Capture the cell that displays the provided text and extract its [x, y] central coordinate. 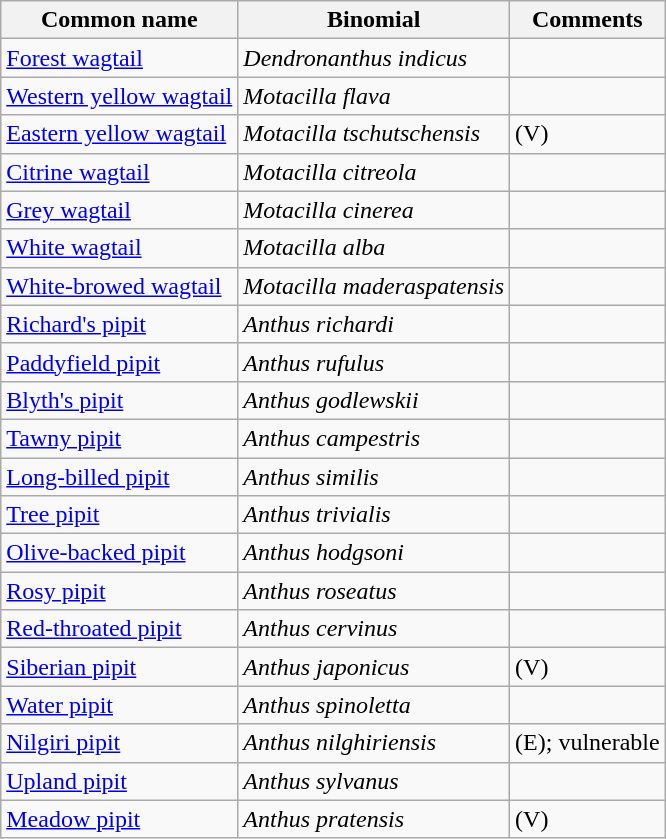
Water pipit [120, 705]
Tawny pipit [120, 438]
Tree pipit [120, 515]
Anthus nilghiriensis [374, 743]
Red-throated pipit [120, 629]
Motacilla tschutschensis [374, 134]
Dendronanthus indicus [374, 58]
Motacilla maderaspatensis [374, 286]
Blyth's pipit [120, 400]
Anthus rufulus [374, 362]
Western yellow wagtail [120, 96]
White wagtail [120, 248]
Motacilla flava [374, 96]
Olive-backed pipit [120, 553]
Siberian pipit [120, 667]
Long-billed pipit [120, 477]
Eastern yellow wagtail [120, 134]
Forest wagtail [120, 58]
Motacilla cinerea [374, 210]
Comments [588, 20]
Upland pipit [120, 781]
Anthus similis [374, 477]
Anthus roseatus [374, 591]
Anthus cervinus [374, 629]
Nilgiri pipit [120, 743]
Binomial [374, 20]
Citrine wagtail [120, 172]
Grey wagtail [120, 210]
Richard's pipit [120, 324]
Motacilla citreola [374, 172]
Anthus japonicus [374, 667]
White-browed wagtail [120, 286]
Anthus godlewskii [374, 400]
Anthus sylvanus [374, 781]
Anthus pratensis [374, 819]
Anthus hodgsoni [374, 553]
Rosy pipit [120, 591]
Anthus spinoletta [374, 705]
(E); vulnerable [588, 743]
Motacilla alba [374, 248]
Common name [120, 20]
Meadow pipit [120, 819]
Anthus richardi [374, 324]
Paddyfield pipit [120, 362]
Anthus campestris [374, 438]
Anthus trivialis [374, 515]
